Return [x, y] of the center of cell containing provided text 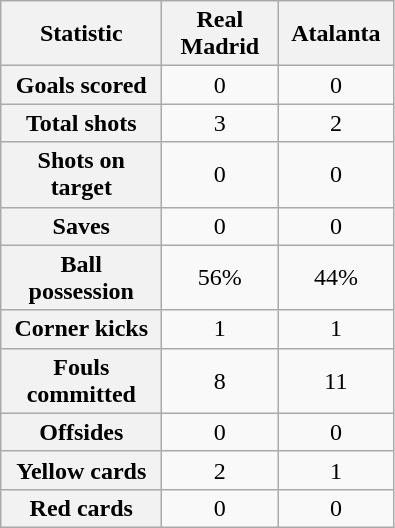
Offsides [82, 432]
Statistic [82, 34]
8 [220, 380]
Real Madrid [220, 34]
56% [220, 278]
Goals scored [82, 85]
Corner kicks [82, 329]
44% [336, 278]
Total shots [82, 123]
3 [220, 123]
11 [336, 380]
Ball possession [82, 278]
Fouls committed [82, 380]
Red cards [82, 508]
Atalanta [336, 34]
Shots on target [82, 174]
Yellow cards [82, 470]
Saves [82, 226]
